Output the [x, y] coordinate of the center of the cell containing the given text.  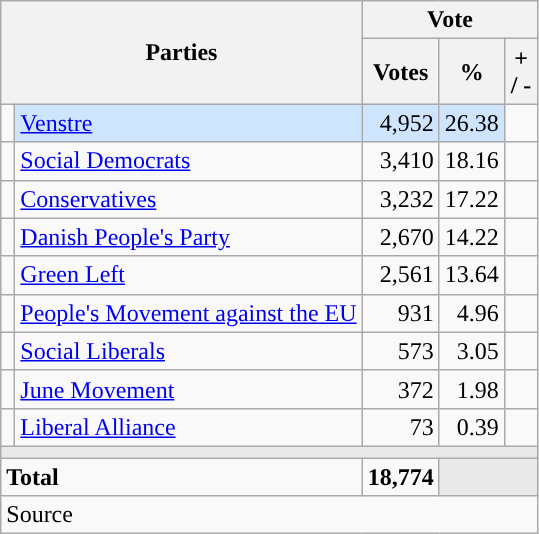
573 [400, 351]
4,952 [400, 123]
3,410 [400, 161]
2,670 [400, 237]
3,232 [400, 199]
People's Movement against the EU [188, 313]
0.39 [472, 427]
1.98 [472, 389]
Conservatives [188, 199]
June Movement [188, 389]
Source [270, 515]
Vote [450, 20]
931 [400, 313]
3.05 [472, 351]
Social Democrats [188, 161]
Parties [182, 52]
372 [400, 389]
Total [182, 477]
13.64 [472, 275]
17.22 [472, 199]
18,774 [400, 477]
26.38 [472, 123]
14.22 [472, 237]
Danish People's Party [188, 237]
18.16 [472, 161]
Social Liberals [188, 351]
4.96 [472, 313]
Liberal Alliance [188, 427]
Green Left [188, 275]
% [472, 72]
+ / - [521, 72]
2,561 [400, 275]
Votes [400, 72]
Venstre [188, 123]
73 [400, 427]
